Determine the (x, y) coordinate at the center of the cell enclosing the given text.  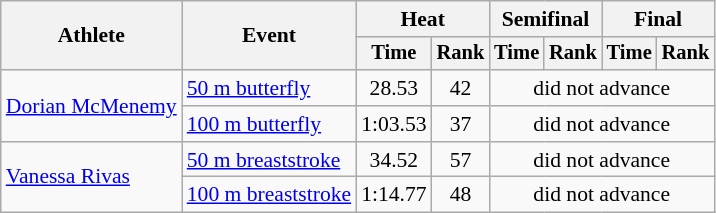
Vanessa Rivas (92, 178)
100 m breaststroke (269, 195)
Event (269, 36)
28.53 (394, 88)
1:03.53 (394, 124)
100 m butterfly (269, 124)
50 m butterfly (269, 88)
42 (461, 88)
57 (461, 160)
37 (461, 124)
Semifinal (545, 19)
48 (461, 195)
Final (658, 19)
1:14.77 (394, 195)
Heat (422, 19)
34.52 (394, 160)
Athlete (92, 36)
Dorian McMenemy (92, 106)
50 m breaststroke (269, 160)
